Extract the [X, Y] coordinate from the center of the cell holding the provided text.  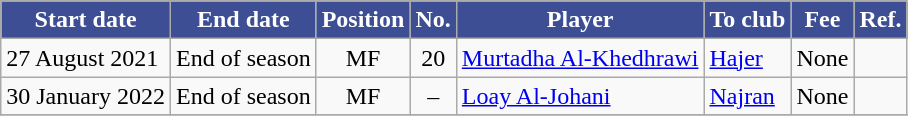
Start date [86, 20]
Murtadha Al-Khedhrawi [580, 58]
27 August 2021 [86, 58]
Fee [822, 20]
No. [433, 20]
To club [748, 20]
20 [433, 58]
Position [363, 20]
30 January 2022 [86, 96]
– [433, 96]
End date [243, 20]
Player [580, 20]
Najran [748, 96]
Ref. [880, 20]
Loay Al-Johani [580, 96]
Hajer [748, 58]
